Pinpoint the cell where the given text exists, returning its [x, y] midpoint coordinate. 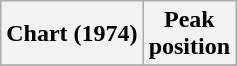
Chart (1974) [72, 34]
Peakposition [189, 34]
